Determine the (X, Y) coordinate at the center of the cell enclosing the given text.  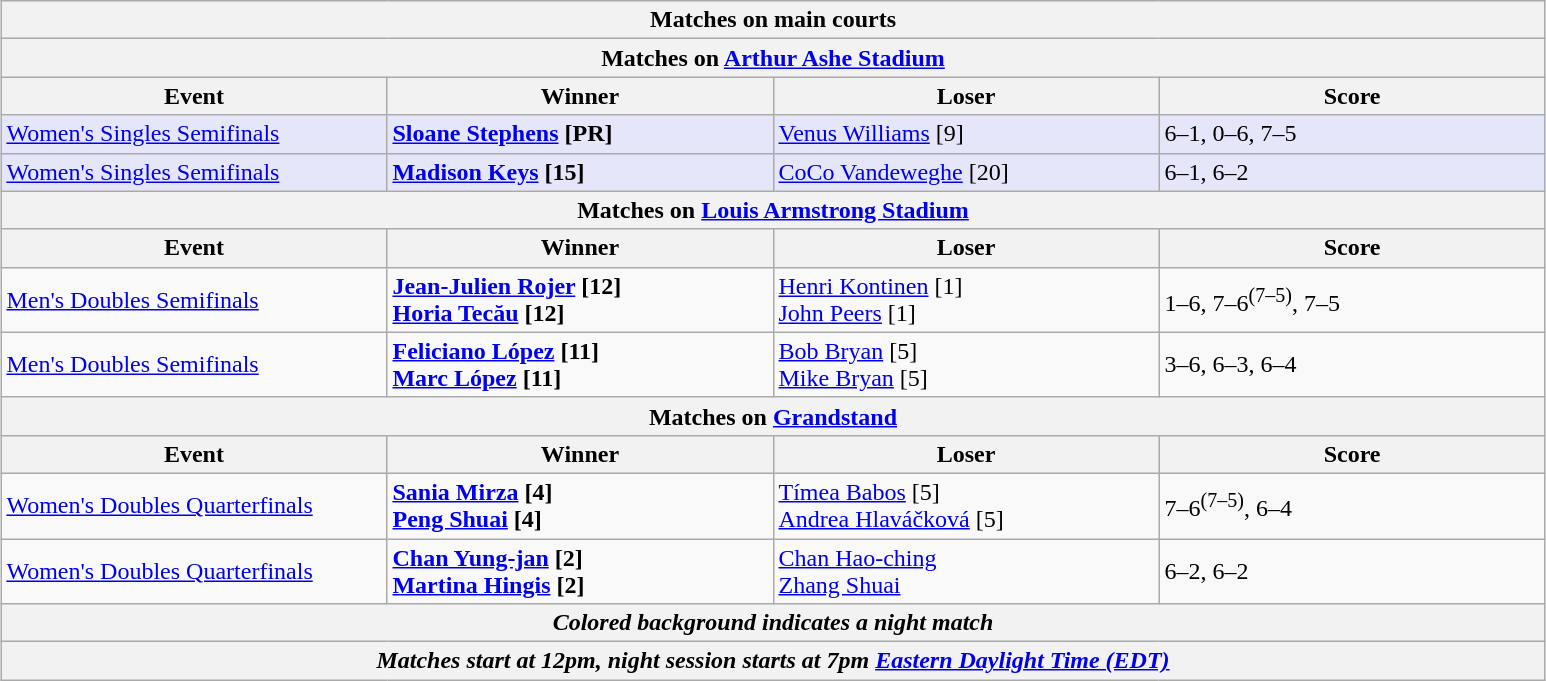
Colored background indicates a night match (773, 623)
1–6, 7–6(7–5), 7–5 (1352, 300)
Feliciano López [11] Marc López [11] (580, 364)
Venus Williams [9] (966, 134)
Henri Kontinen [1] John Peers [1] (966, 300)
3–6, 6–3, 6–4 (1352, 364)
Madison Keys [15] (580, 172)
Sloane Stephens [PR] (580, 134)
6–1, 0–6, 7–5 (1352, 134)
Matches start at 12pm, night session starts at 7pm Eastern Daylight Time (EDT) (773, 661)
Matches on Grandstand (773, 416)
6–1, 6–2 (1352, 172)
Matches on main courts (773, 20)
Chan Hao-ching Zhang Shuai (966, 570)
Sania Mirza [4] Peng Shuai [4] (580, 506)
6–2, 6–2 (1352, 570)
Bob Bryan [5] Mike Bryan [5] (966, 364)
Matches on Louis Armstrong Stadium (773, 210)
Matches on Arthur Ashe Stadium (773, 58)
Jean-Julien Rojer [12] Horia Tecău [12] (580, 300)
Chan Yung-jan [2] Martina Hingis [2] (580, 570)
Tímea Babos [5] Andrea Hlaváčková [5] (966, 506)
CoCo Vandeweghe [20] (966, 172)
7–6(7–5), 6–4 (1352, 506)
